Find where the given text appears and provide that cell's center as [x, y] coordinate. 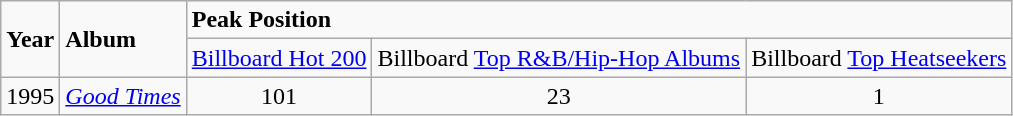
1 [879, 96]
101 [279, 96]
Peak Position [599, 20]
23 [559, 96]
Year [30, 39]
Good Times [123, 96]
Billboard Top R&B/Hip-Hop Albums [559, 58]
Billboard Hot 200 [279, 58]
Album [123, 39]
1995 [30, 96]
Billboard Top Heatseekers [879, 58]
